Capture the cell that displays the provided text and extract its [x, y] central coordinate. 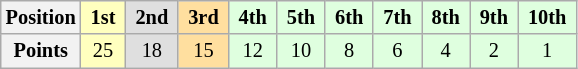
2 [494, 51]
18 [152, 51]
4 [446, 51]
25 [104, 51]
12 [253, 51]
1 [547, 51]
2nd [152, 17]
Points [41, 51]
8th [446, 17]
8 [349, 51]
7th [397, 17]
9th [494, 17]
4th [253, 17]
Position [41, 17]
10 [301, 51]
1st [104, 17]
3rd [203, 17]
6 [397, 51]
15 [203, 51]
10th [547, 17]
6th [349, 17]
5th [301, 17]
